Scan for the cell matching the given text and deliver its (x, y) coordinate at center. 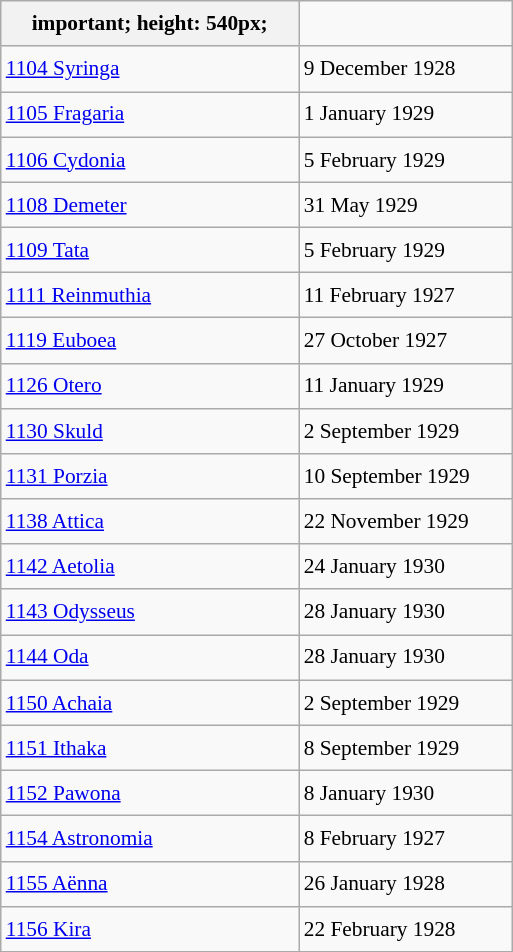
1138 Attica (150, 522)
1104 Syringa (150, 68)
1143 Odysseus (150, 612)
27 October 1927 (406, 340)
22 February 1928 (406, 928)
1130 Skuld (150, 430)
8 February 1927 (406, 838)
1105 Fragaria (150, 114)
1131 Porzia (150, 476)
1109 Tata (150, 250)
1111 Reinmuthia (150, 296)
26 January 1928 (406, 884)
31 May 1929 (406, 204)
1108 Demeter (150, 204)
1152 Pawona (150, 792)
1142 Aetolia (150, 566)
8 September 1929 (406, 748)
1119 Euboea (150, 340)
1144 Oda (150, 658)
10 September 1929 (406, 476)
1155 Aënna (150, 884)
9 December 1928 (406, 68)
important; height: 540px; (150, 24)
22 November 1929 (406, 522)
1156 Kira (150, 928)
8 January 1930 (406, 792)
1126 Otero (150, 386)
1150 Achaia (150, 702)
1 January 1929 (406, 114)
11 January 1929 (406, 386)
1106 Cydonia (150, 160)
1151 Ithaka (150, 748)
1154 Astronomia (150, 838)
24 January 1930 (406, 566)
11 February 1927 (406, 296)
